Determine the [X, Y] coordinate at the center of the cell enclosing the given text.  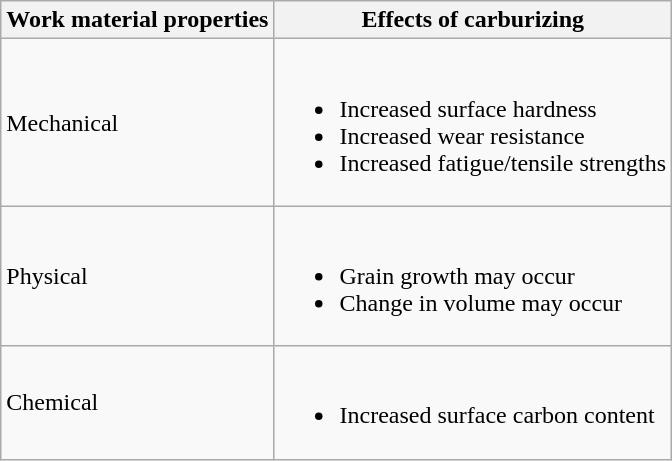
Increased surface carbon content [473, 402]
Physical [138, 276]
Increased surface hardnessIncreased wear resistanceIncreased fatigue/tensile strengths [473, 122]
Work material properties [138, 20]
Mechanical [138, 122]
Chemical [138, 402]
Effects of carburizing [473, 20]
Grain growth may occurChange in volume may occur [473, 276]
